Extract the [x, y] coordinate from the center of the cell holding the provided text.  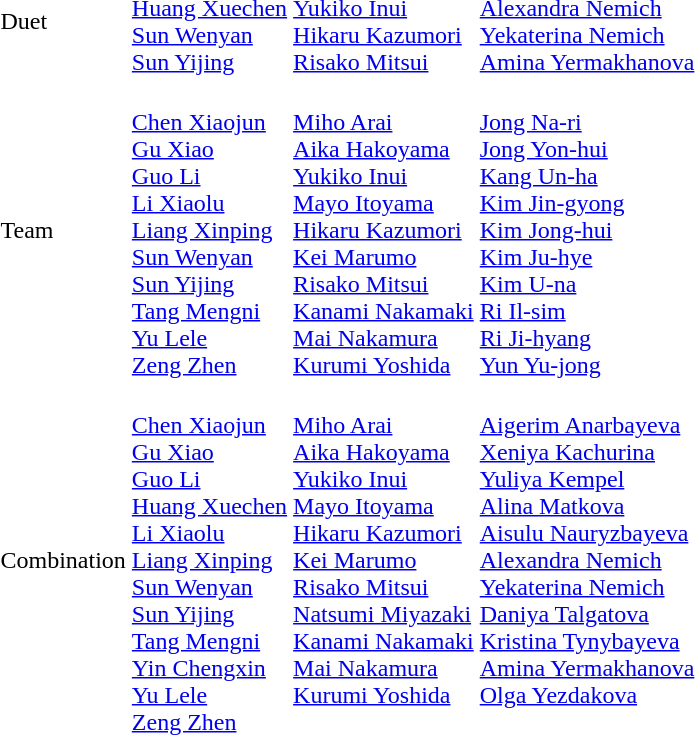
Miho AraiAika HakoyamaYukiko InuiMayo ItoyamaHikaru KazumoriKei MarumoRisako MitsuiKanami NakamakiMai NakamuraKurumi Yoshida [384, 230]
Chen XiaojunGu XiaoGuo LiLi XiaoluLiang XinpingSun WenyanSun YijingTang MengniYu LeleZeng Zhen [209, 230]
